Output the [x, y] coordinate of the center of the cell containing the given text.  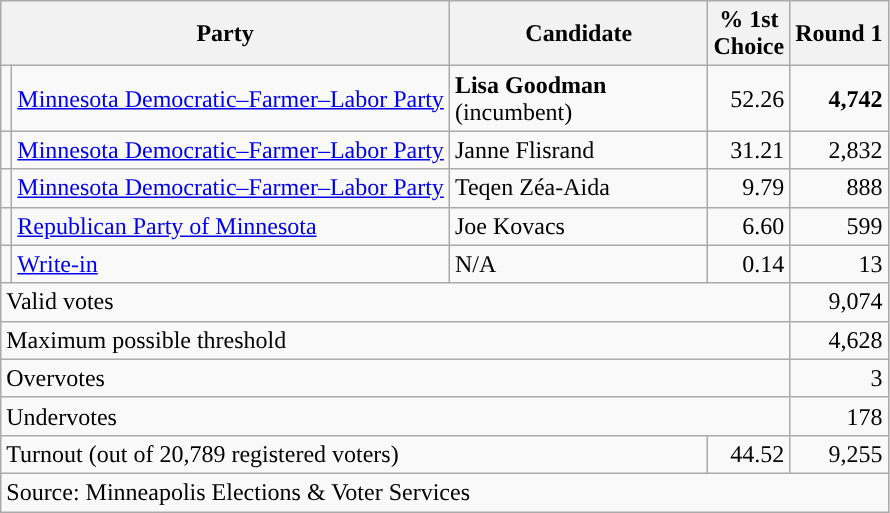
Undervotes [396, 416]
Source: Minneapolis Elections & Voter Services [444, 492]
9,074 [839, 302]
9,255 [839, 454]
52.26 [749, 98]
Write-in [231, 264]
3 [839, 378]
44.52 [749, 454]
888 [839, 188]
31.21 [749, 150]
Turnout (out of 20,789 registered voters) [354, 454]
% 1stChoice [749, 34]
6.60 [749, 226]
Round 1 [839, 34]
Lisa Goodman (incumbent) [578, 98]
4,742 [839, 98]
Janne Flisrand [578, 150]
Candidate [578, 34]
Joe Kovacs [578, 226]
4,628 [839, 340]
9.79 [749, 188]
2,832 [839, 150]
0.14 [749, 264]
Valid votes [396, 302]
N/A [578, 264]
Teqen Zéa-Aida [578, 188]
Overvotes [396, 378]
178 [839, 416]
13 [839, 264]
Republican Party of Minnesota [231, 226]
Maximum possible threshold [396, 340]
Party [226, 34]
599 [839, 226]
